Find where the given text appears and provide that cell's center as [x, y] coordinate. 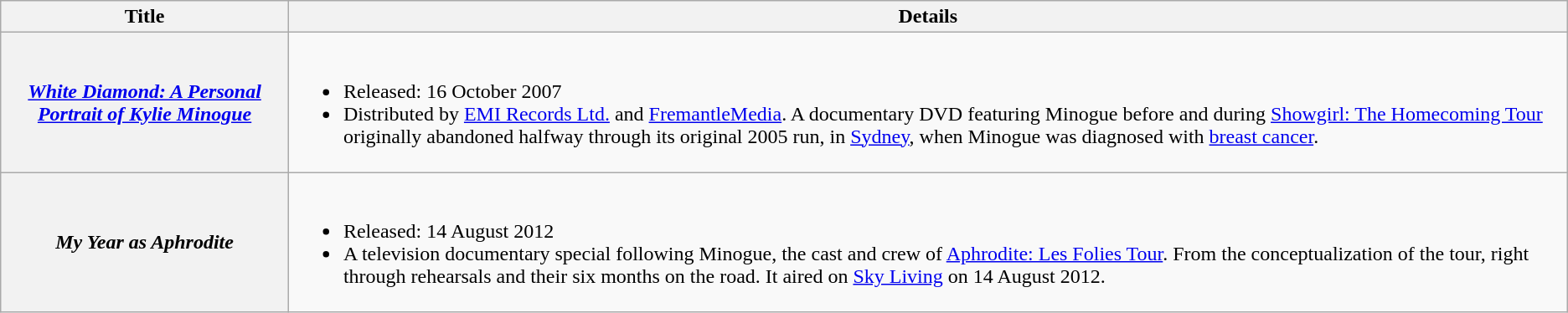
My Year as Aphrodite [145, 243]
Title [145, 17]
Details [928, 17]
White Diamond: A Personal Portrait of Kylie Minogue [145, 102]
